Pinpoint the cell where the given text exists, returning its [x, y] midpoint coordinate. 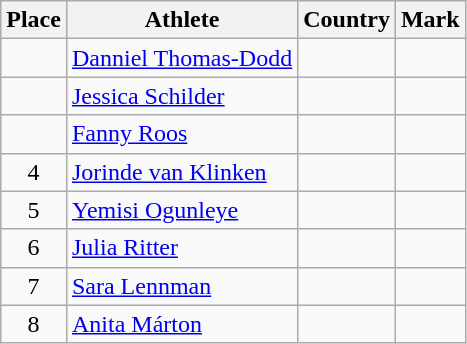
Fanny Roos [182, 134]
Anita Márton [182, 324]
Yemisi Ogunleye [182, 210]
6 [34, 248]
Danniel Thomas-Dodd [182, 58]
7 [34, 286]
Jessica Schilder [182, 96]
Sara Lennman [182, 286]
Julia Ritter [182, 248]
Place [34, 20]
Athlete [182, 20]
Mark [430, 20]
5 [34, 210]
8 [34, 324]
Jorinde van Klinken [182, 172]
Country [347, 20]
4 [34, 172]
